Search for the cell housing the specified text and yield its [X, Y] center coordinate. 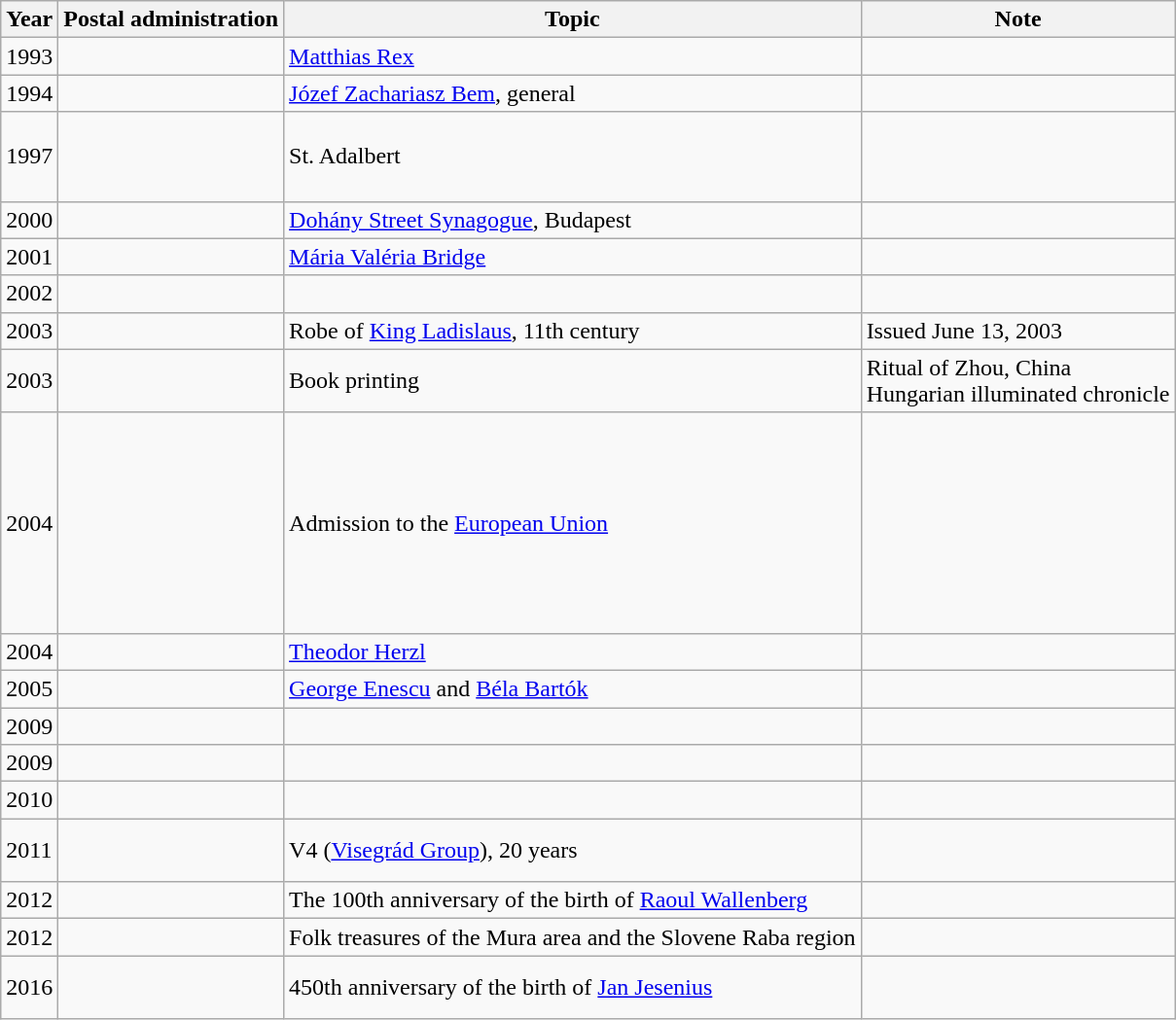
Note [1017, 19]
2005 [29, 688]
Mária Valéria Bridge [573, 257]
St. Adalbert [573, 157]
George Enescu and Béla Bartók [573, 688]
Dohány Street Synagogue, Budapest [573, 220]
Robe of King Ladislaus, 11th century [573, 331]
1994 [29, 93]
Book printing [573, 381]
2011 [29, 850]
V4 (Visegrád Group), 20 years [573, 850]
2010 [29, 800]
Issued June 13, 2003 [1017, 331]
Ritual of Zhou, ChinaHungarian illuminated chronicle [1017, 381]
Postal administration [171, 19]
2000 [29, 220]
1993 [29, 56]
Matthias Rex [573, 56]
Folk treasures of the Mura area and the Slovene Raba region [573, 937]
Year [29, 19]
Theodor Herzl [573, 651]
Admission to the European Union [573, 523]
2016 [29, 988]
450th anniversary of the birth of Jan Jesenius [573, 988]
2001 [29, 257]
Józef Zachariasz Bem, general [573, 93]
2002 [29, 294]
1997 [29, 157]
Topic [573, 19]
The 100th anniversary of the birth of Raoul Wallenberg [573, 900]
